For the text-containing cell, return its midpoint in [x, y] coordinate format. 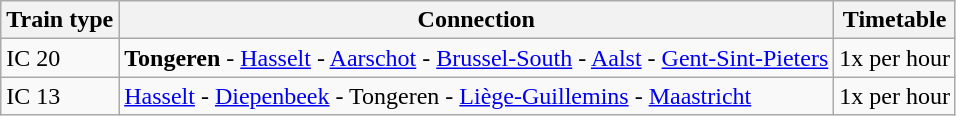
Connection [476, 20]
IC 13 [60, 96]
IC 20 [60, 58]
Timetable [895, 20]
Tongeren - Hasselt - Aarschot - Brussel-South - Aalst - Gent-Sint-Pieters [476, 58]
Train type [60, 20]
Hasselt - Diepenbeek - Tongeren - Liège-Guillemins - Maastricht [476, 96]
